For the text-containing cell, return its midpoint in [x, y] coordinate format. 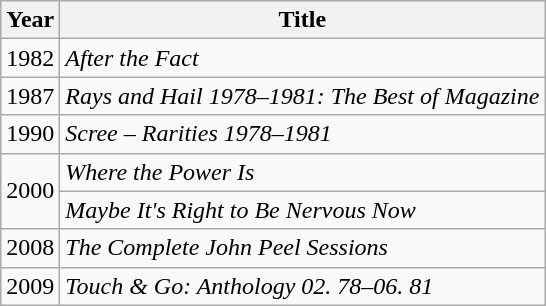
After the Fact [302, 58]
2009 [30, 286]
Maybe It's Right to Be Nervous Now [302, 210]
Touch & Go: Anthology 02. 78–06. 81 [302, 286]
2008 [30, 248]
2000 [30, 191]
1987 [30, 96]
Title [302, 20]
1990 [30, 134]
1982 [30, 58]
Scree – Rarities 1978–1981 [302, 134]
Year [30, 20]
Rays and Hail 1978–1981: The Best of Magazine [302, 96]
Where the Power Is [302, 172]
The Complete John Peel Sessions [302, 248]
